Detect which cell encompasses the target text, then output its [x, y] center coordinate. 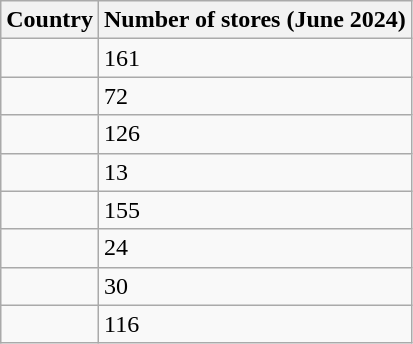
30 [254, 286]
116 [254, 324]
Country [50, 20]
24 [254, 248]
13 [254, 172]
155 [254, 210]
Number of stores (June 2024) [254, 20]
126 [254, 134]
161 [254, 58]
72 [254, 96]
